Pinpoint the cell where the given text exists, returning its (x, y) midpoint coordinate. 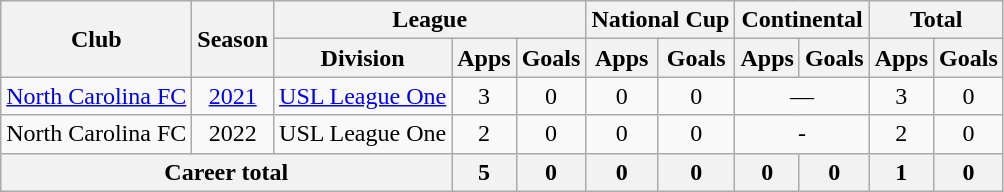
Continental (802, 20)
2022 (233, 134)
- (802, 134)
League (430, 20)
5 (484, 172)
— (802, 96)
Season (233, 39)
Club (96, 39)
National Cup (660, 20)
2021 (233, 96)
Total (936, 20)
1 (901, 172)
Division (363, 58)
Career total (226, 172)
